Extract the [X, Y] coordinate from the center of the cell holding the provided text.  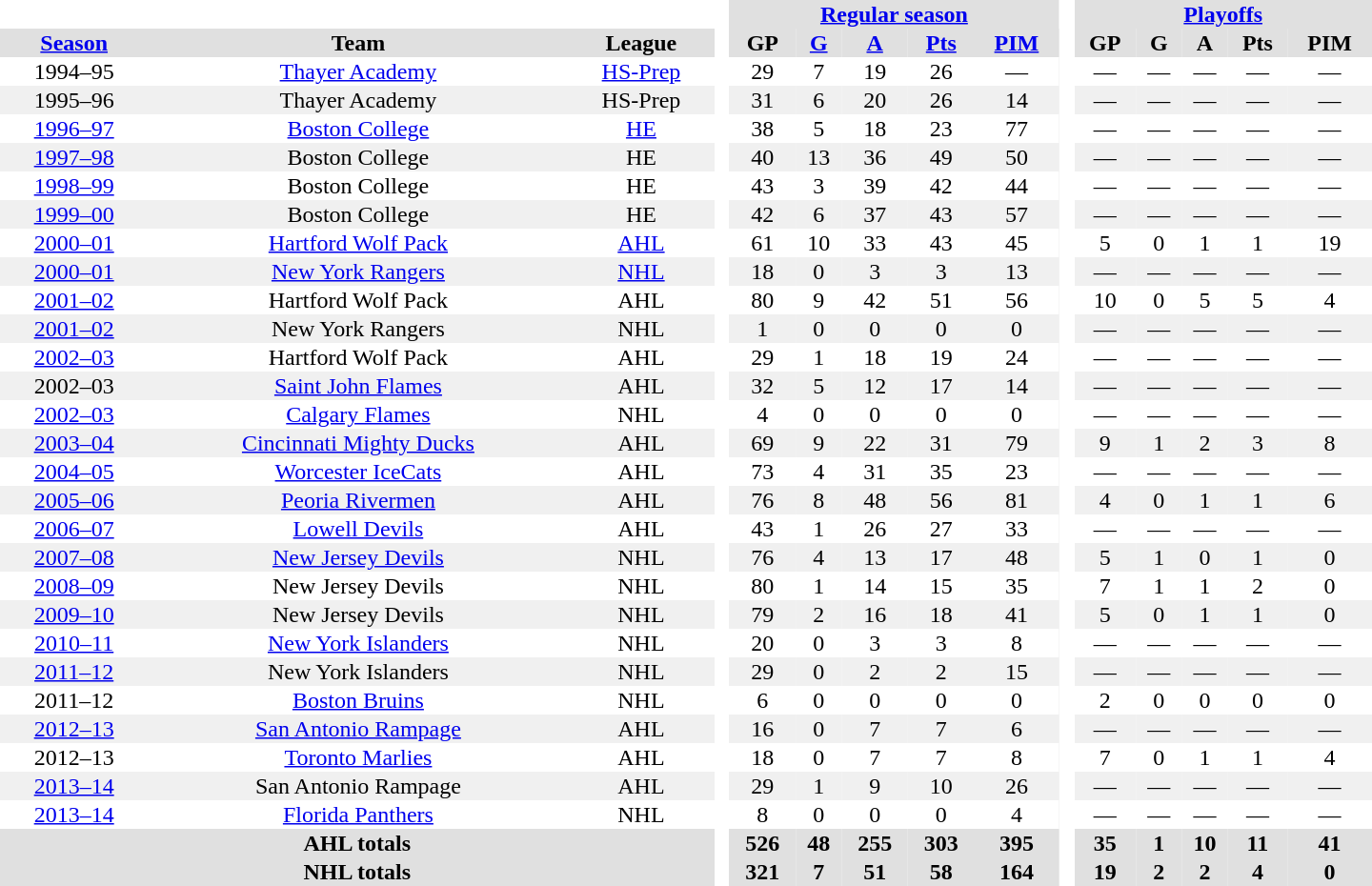
Florida Panthers [358, 815]
49 [941, 157]
1995–96 [74, 100]
Peoria Rivermen [358, 500]
45 [1018, 243]
57 [1018, 214]
1997–98 [74, 157]
37 [875, 214]
58 [941, 872]
League [640, 43]
1998–99 [74, 186]
Regular season [894, 14]
50 [1018, 157]
2005–06 [74, 500]
2010–11 [74, 643]
2003–04 [74, 443]
1999–00 [74, 214]
Cincinnati Mighty Ducks [358, 443]
77 [1018, 129]
Playoffs [1223, 14]
22 [875, 443]
73 [762, 472]
40 [762, 157]
NHL totals [356, 872]
27 [941, 529]
Worcester IceCats [358, 472]
303 [941, 843]
255 [875, 843]
2009–10 [74, 614]
81 [1018, 500]
44 [1018, 186]
61 [762, 243]
1996–97 [74, 129]
Toronto Marlies [358, 757]
321 [762, 872]
2007–08 [74, 557]
Saint John Flames [358, 386]
11 [1258, 843]
39 [875, 186]
38 [762, 129]
12 [875, 386]
AHL totals [356, 843]
24 [1018, 357]
Lowell Devils [358, 529]
Boston Bruins [358, 700]
1994–95 [74, 71]
2004–05 [74, 472]
164 [1018, 872]
Calgary Flames [358, 414]
69 [762, 443]
32 [762, 386]
526 [762, 843]
2006–07 [74, 529]
395 [1018, 843]
Season [74, 43]
2008–09 [74, 586]
Team [358, 43]
36 [875, 157]
